Output the (X, Y) coordinate of the center of the cell containing the given text.  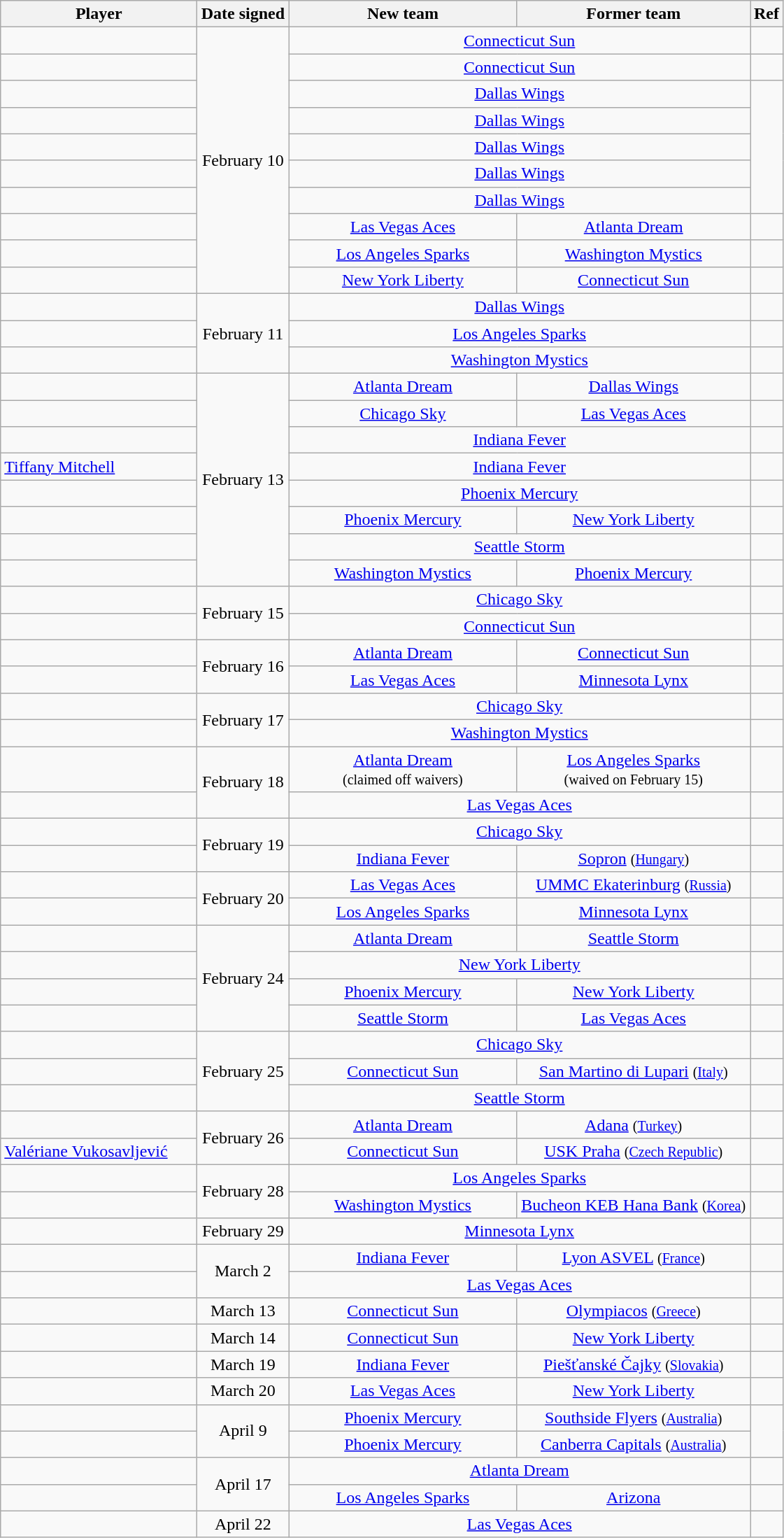
March 20 (243, 1391)
February 10 (243, 161)
February 13 (243, 480)
February 17 (243, 719)
Date signed (243, 14)
Lyon ASVEL (France) (634, 1258)
February 11 (243, 333)
New team (403, 14)
February 18 (243, 782)
Sopron (Hungary) (634, 859)
February 29 (243, 1232)
Piešťanské Čajky (Slovakia) (634, 1364)
Southside Flyers (Australia) (634, 1418)
March 13 (243, 1311)
Former team (634, 14)
February 28 (243, 1191)
April 22 (243, 1524)
Olympiacos (Greece) (634, 1311)
Los Angeles Sparks(waived on February 15) (634, 768)
April 9 (243, 1431)
UMMC Ekaterinburg (Russia) (634, 885)
February 24 (243, 978)
Arizona (634, 1497)
San Martino di Lupari (Italy) (634, 1071)
February 19 (243, 845)
Ref (767, 14)
Tiffany Mitchell (99, 467)
April 17 (243, 1484)
USK Praha (Czech Republic) (634, 1151)
February 15 (243, 613)
Canberra Capitals (Australia) (634, 1444)
Adana (Turkey) (634, 1124)
March 2 (243, 1271)
Player (99, 14)
Bucheon KEB Hana Bank (Korea) (634, 1204)
February 16 (243, 666)
Valériane Vukosavljević (99, 1151)
February 26 (243, 1138)
February 20 (243, 898)
March 19 (243, 1364)
Atlanta Dream(claimed off waivers) (403, 768)
February 25 (243, 1071)
March 14 (243, 1338)
